Identify which cell holds the provided text, then report its (X, Y) central coordinate. 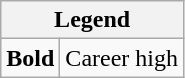
Career high (122, 58)
Legend (92, 20)
Bold (30, 58)
